Locate the cell with the specified text and output its [X, Y] center coordinate. 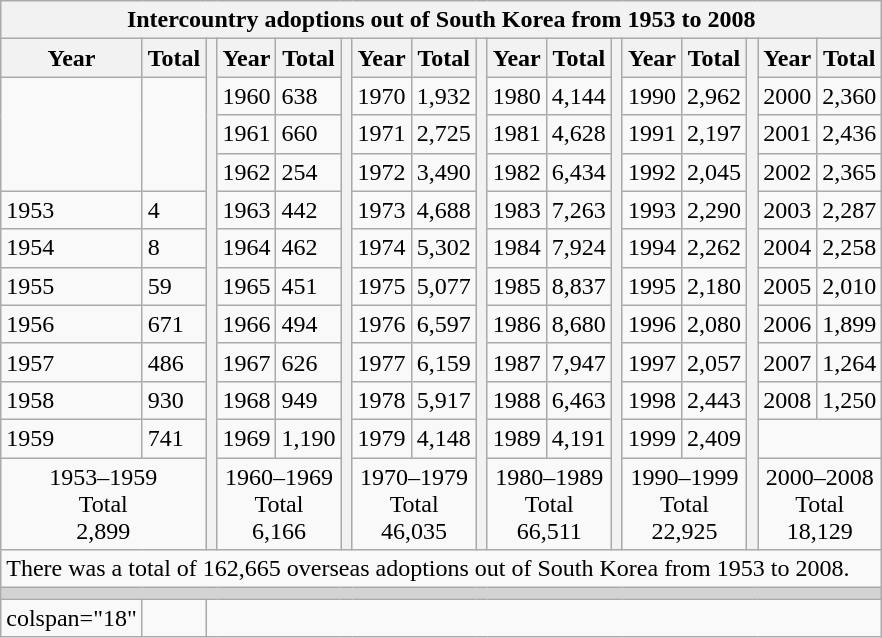
1986 [516, 324]
4,191 [578, 438]
671 [174, 324]
1960 [246, 96]
1978 [382, 400]
2008 [788, 400]
2,443 [714, 400]
1963 [246, 210]
2006 [788, 324]
4,688 [444, 210]
2004 [788, 248]
2,180 [714, 286]
1958 [72, 400]
1994 [652, 248]
2000–2008Total18,129 [820, 504]
949 [308, 400]
462 [308, 248]
1992 [652, 172]
4,148 [444, 438]
254 [308, 172]
1979 [382, 438]
5,917 [444, 400]
2,962 [714, 96]
1971 [382, 134]
1970 [382, 96]
1969 [246, 438]
638 [308, 96]
1953 [72, 210]
2,290 [714, 210]
1,264 [850, 362]
2,258 [850, 248]
1989 [516, 438]
1990 [652, 96]
1988 [516, 400]
1993 [652, 210]
8,837 [578, 286]
6,463 [578, 400]
1976 [382, 324]
2,725 [444, 134]
442 [308, 210]
8,680 [578, 324]
1972 [382, 172]
494 [308, 324]
2,365 [850, 172]
1995 [652, 286]
1974 [382, 248]
2,010 [850, 286]
1980 [516, 96]
1997 [652, 362]
1960–1969Total6,166 [279, 504]
1,250 [850, 400]
2,080 [714, 324]
2,360 [850, 96]
5,302 [444, 248]
1977 [382, 362]
1975 [382, 286]
3,490 [444, 172]
1953–1959Total2,899 [104, 504]
2,262 [714, 248]
1954 [72, 248]
741 [174, 438]
2000 [788, 96]
6,159 [444, 362]
1,899 [850, 324]
660 [308, 134]
2,045 [714, 172]
626 [308, 362]
5,077 [444, 286]
1965 [246, 286]
1990–1999Total22,925 [684, 504]
4,144 [578, 96]
1959 [72, 438]
1961 [246, 134]
2002 [788, 172]
1967 [246, 362]
486 [174, 362]
1973 [382, 210]
1964 [246, 248]
7,947 [578, 362]
1981 [516, 134]
59 [174, 286]
4 [174, 210]
7,263 [578, 210]
1955 [72, 286]
6,597 [444, 324]
2,409 [714, 438]
4,628 [578, 134]
7,924 [578, 248]
2005 [788, 286]
1999 [652, 438]
1962 [246, 172]
1980–1989Total66,511 [549, 504]
1966 [246, 324]
2,436 [850, 134]
Intercountry adoptions out of South Korea from 1953 to 2008 [442, 20]
2001 [788, 134]
1957 [72, 362]
1956 [72, 324]
2,287 [850, 210]
1,190 [308, 438]
2003 [788, 210]
2,057 [714, 362]
930 [174, 400]
1968 [246, 400]
There was a total of 162,665 overseas adoptions out of South Korea from 1953 to 2008. [442, 569]
1985 [516, 286]
2,197 [714, 134]
1970–1979Total46,035 [414, 504]
1983 [516, 210]
1998 [652, 400]
8 [174, 248]
1,932 [444, 96]
1991 [652, 134]
1987 [516, 362]
1996 [652, 324]
2007 [788, 362]
451 [308, 286]
6,434 [578, 172]
colspan="18" [72, 618]
1982 [516, 172]
1984 [516, 248]
